For the text-containing cell, return its midpoint in [X, Y] coordinate format. 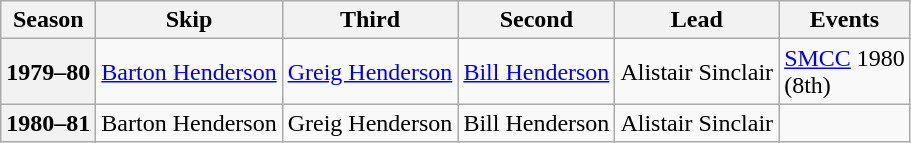
1980–81 [48, 123]
1979–80 [48, 72]
Events [845, 20]
Skip [189, 20]
Season [48, 20]
Third [370, 20]
Lead [697, 20]
SMCC 1980 (8th) [845, 72]
Second [536, 20]
